Return (X, Y) of the center of cell containing provided text 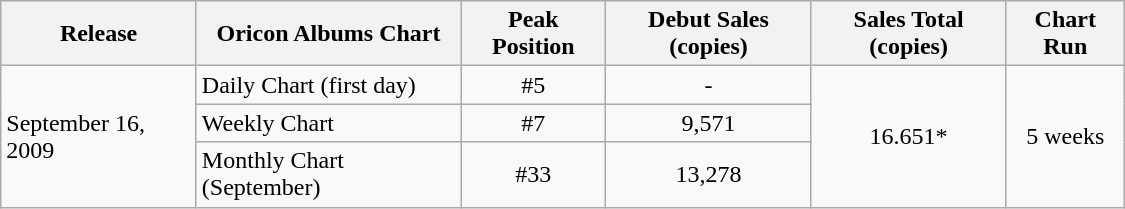
Monthly Chart (September) (328, 174)
Release (99, 34)
5 weeks (1065, 136)
Debut Sales (copies) (708, 34)
- (708, 85)
#7 (534, 123)
13,278 (708, 174)
Oricon Albums Chart (328, 34)
Peak Position (534, 34)
Sales Total (copies) (908, 34)
September 16, 2009 (99, 136)
16.651* (908, 136)
9,571 (708, 123)
Daily Chart (first day) (328, 85)
Weekly Chart (328, 123)
#5 (534, 85)
Chart Run (1065, 34)
#33 (534, 174)
